Locate the cell with the specified text and output its [x, y] center coordinate. 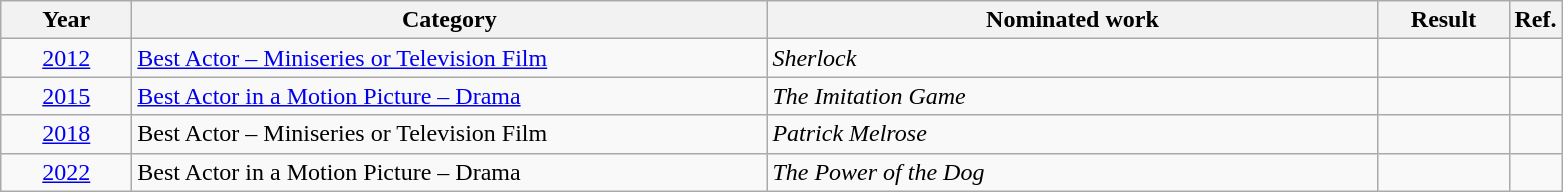
Year [66, 20]
Result [1444, 20]
Patrick Melrose [1072, 134]
The Imitation Game [1072, 96]
2018 [66, 134]
2012 [66, 58]
The Power of the Dog [1072, 172]
Sherlock [1072, 58]
2022 [66, 172]
Nominated work [1072, 20]
2015 [66, 96]
Ref. [1536, 20]
Category [450, 20]
